From the cell containing the given text, extract its center point as (x, y) coordinate. 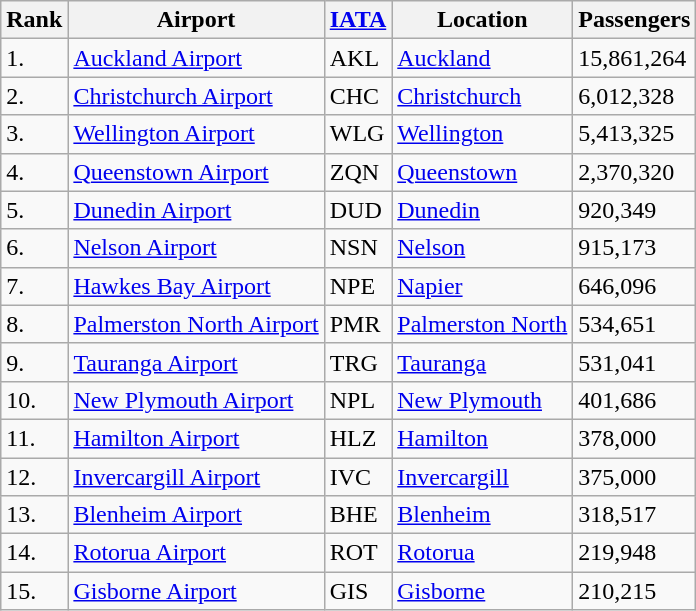
Christchurch Airport (196, 96)
Tauranga (482, 362)
3. (34, 134)
Nelson (482, 248)
8. (34, 324)
New Plymouth Airport (196, 400)
New Plymouth (482, 400)
9. (34, 362)
210,215 (634, 591)
Blenheim (482, 515)
7. (34, 286)
Wellington (482, 134)
Gisborne Airport (196, 591)
375,000 (634, 477)
Rotorua Airport (196, 553)
Airport (196, 20)
Queenstown (482, 172)
Dunedin Airport (196, 210)
1. (34, 58)
Nelson Airport (196, 248)
5. (34, 210)
CHC (358, 96)
13. (34, 515)
531,041 (634, 362)
Rotorua (482, 553)
Invercargill Airport (196, 477)
Christchurch (482, 96)
Hamilton (482, 438)
Invercargill (482, 477)
IATA (358, 20)
15. (34, 591)
2. (34, 96)
Wellington Airport (196, 134)
2,370,320 (634, 172)
915,173 (634, 248)
Dunedin (482, 210)
Tauranga Airport (196, 362)
Hawkes Bay Airport (196, 286)
4. (34, 172)
5,413,325 (634, 134)
TRG (358, 362)
DUD (358, 210)
Palmerston North (482, 324)
219,948 (634, 553)
378,000 (634, 438)
920,349 (634, 210)
AKL (358, 58)
ROT (358, 553)
Auckland (482, 58)
NPE (358, 286)
Napier (482, 286)
646,096 (634, 286)
Rank (34, 20)
GIS (358, 591)
11. (34, 438)
Queenstown Airport (196, 172)
Hamilton Airport (196, 438)
Auckland Airport (196, 58)
Palmerston North Airport (196, 324)
401,686 (634, 400)
Gisborne (482, 591)
6. (34, 248)
Passengers (634, 20)
6,012,328 (634, 96)
NPL (358, 400)
14. (34, 553)
15,861,264 (634, 58)
WLG (358, 134)
HLZ (358, 438)
12. (34, 477)
10. (34, 400)
PMR (358, 324)
Blenheim Airport (196, 515)
534,651 (634, 324)
BHE (358, 515)
318,517 (634, 515)
IVC (358, 477)
ZQN (358, 172)
NSN (358, 248)
Location (482, 20)
